Output the (x, y) coordinate of the center of the cell containing the given text.  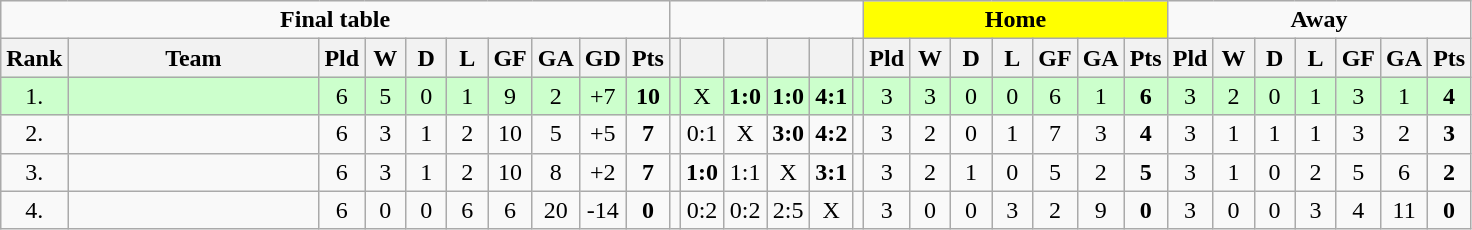
Rank (34, 58)
GD (602, 58)
4:1 (832, 96)
0:1 (702, 134)
+2 (602, 172)
1:1 (746, 172)
8 (556, 172)
+7 (602, 96)
Home (1016, 20)
-14 (602, 210)
4:2 (832, 134)
Final table (336, 20)
4. (34, 210)
3:1 (832, 172)
+5 (602, 134)
Team (194, 58)
20 (556, 210)
11 (1404, 210)
3. (34, 172)
2. (34, 134)
3:0 (788, 134)
1. (34, 96)
2:5 (788, 210)
Away (1318, 20)
